Locate the cell with the specified text and output its (X, Y) center coordinate. 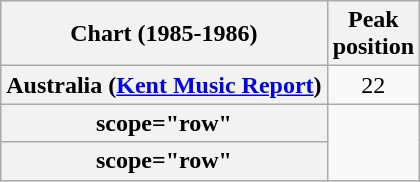
Australia (Kent Music Report) (164, 85)
22 (373, 85)
Chart (1985-1986) (164, 34)
Peakposition (373, 34)
